Pinpoint the cell where the given text exists, returning its [X, Y] midpoint coordinate. 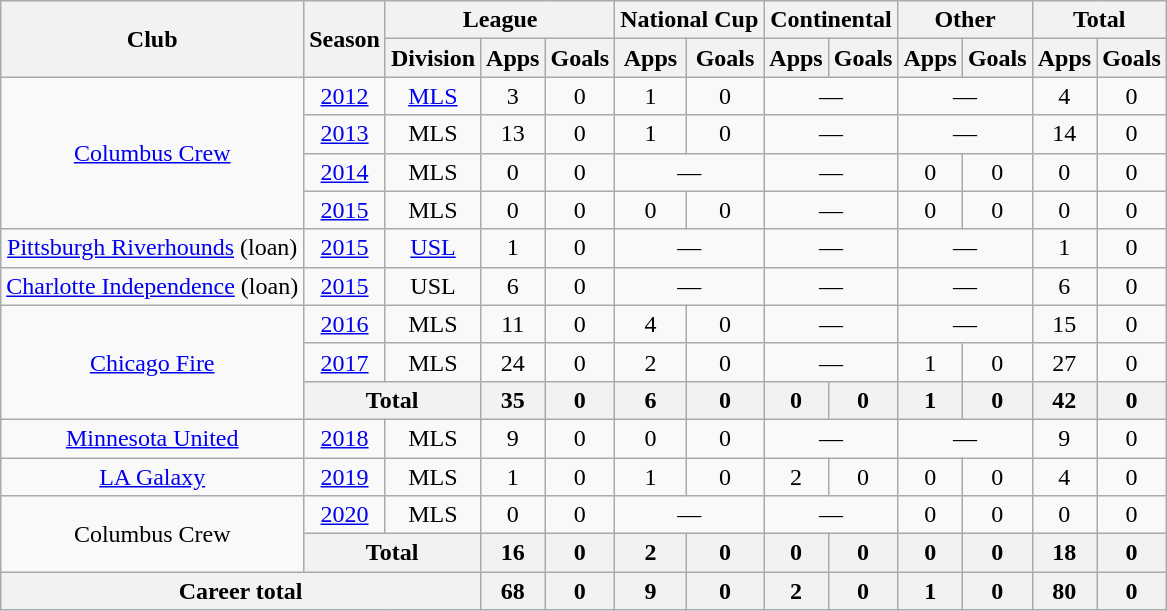
13 [513, 134]
2013 [345, 134]
Career total [241, 591]
2016 [345, 324]
League [500, 20]
35 [513, 400]
14 [1064, 134]
27 [1064, 362]
Club [152, 39]
LA Galaxy [152, 477]
18 [1064, 553]
Charlotte Independence (loan) [152, 286]
Other [965, 20]
42 [1064, 400]
3 [513, 96]
2017 [345, 362]
80 [1064, 591]
15 [1064, 324]
Pittsburgh Riverhounds (loan) [152, 248]
24 [513, 362]
16 [513, 553]
Continental [831, 20]
2019 [345, 477]
Division [432, 58]
2012 [345, 96]
Minnesota United [152, 438]
2014 [345, 172]
Chicago Fire [152, 362]
2020 [345, 515]
11 [513, 324]
2018 [345, 438]
68 [513, 591]
National Cup [690, 20]
Season [345, 39]
